For the text-containing cell, return its midpoint in (X, Y) coordinate format. 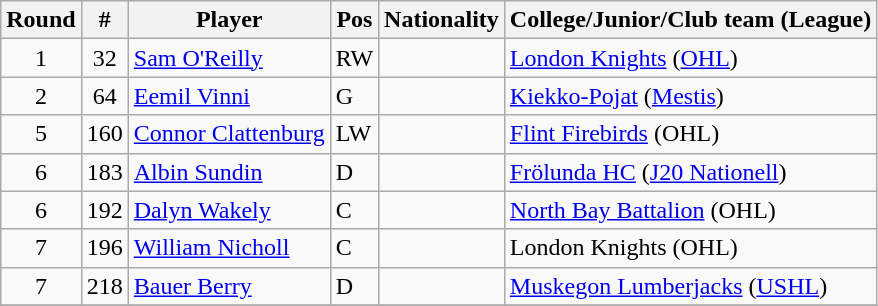
Bauer Berry (229, 286)
2 (41, 96)
1 (41, 58)
Round (41, 20)
William Nicholl (229, 248)
Pos (354, 20)
Connor Clattenburg (229, 134)
G (354, 96)
College/Junior/Club team (League) (690, 20)
218 (104, 286)
64 (104, 96)
Nationality (442, 20)
Muskegon Lumberjacks (USHL) (690, 286)
Frölunda HC (J20 Nationell) (690, 172)
192 (104, 210)
183 (104, 172)
Albin Sundin (229, 172)
196 (104, 248)
160 (104, 134)
Player (229, 20)
RW (354, 58)
Sam O'Reilly (229, 58)
North Bay Battalion (OHL) (690, 210)
Flint Firebirds (OHL) (690, 134)
# (104, 20)
Dalyn Wakely (229, 210)
Eemil Vinni (229, 96)
Kiekko-Pojat (Mestis) (690, 96)
32 (104, 58)
LW (354, 134)
5 (41, 134)
